Output the (x, y) coordinate of the center of the cell containing the given text.  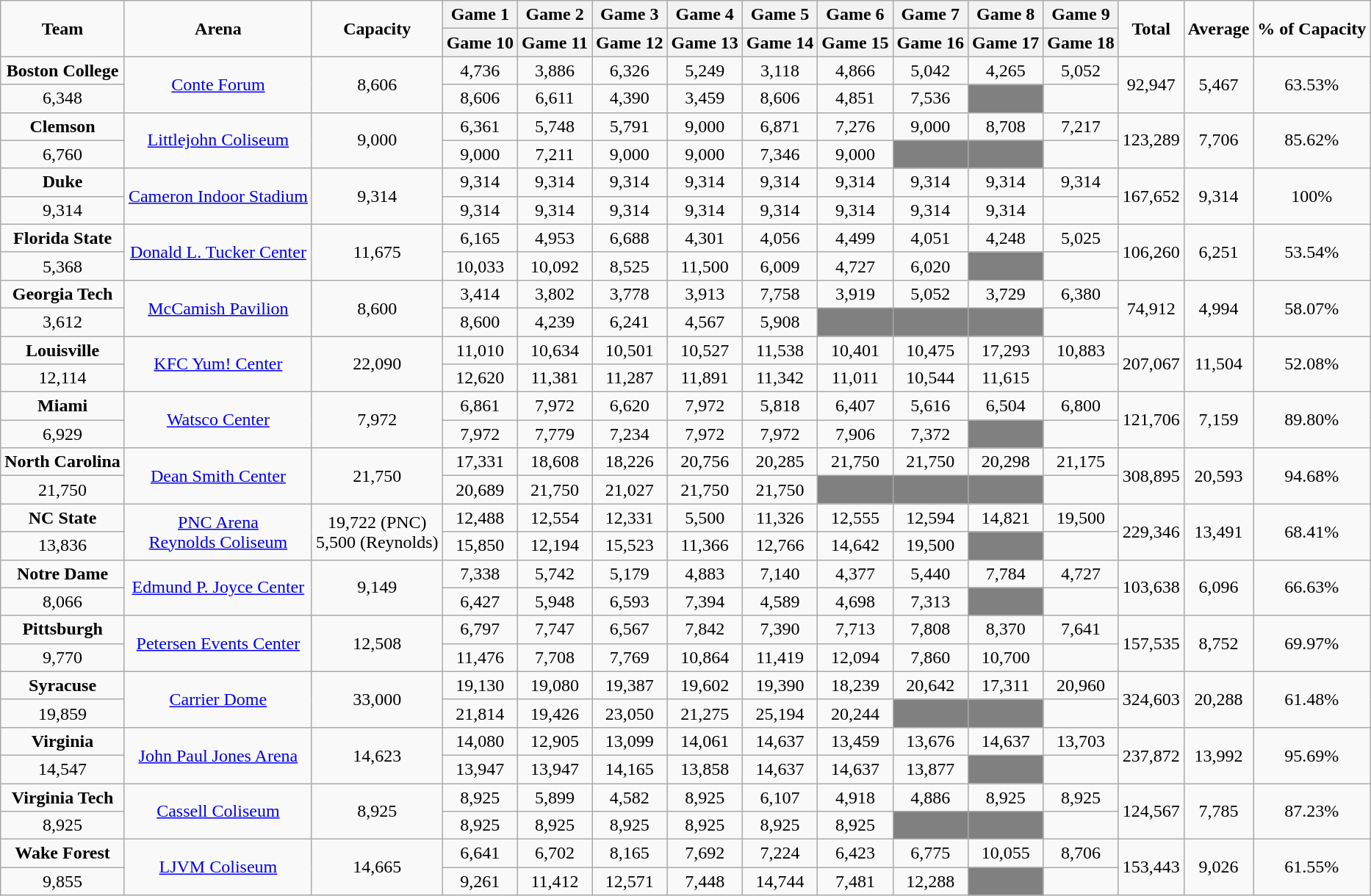
3,729 (1005, 294)
8,752 (1218, 643)
3,118 (780, 71)
Virginia Tech (63, 797)
66.63% (1312, 588)
6,020 (930, 266)
5,948 (555, 601)
7,706 (1218, 140)
7,785 (1218, 811)
13,459 (855, 741)
7,784 (1005, 574)
6,593 (630, 601)
9,855 (63, 881)
Florida State (63, 238)
Game 3 (630, 15)
19,130 (480, 685)
53.54% (1312, 252)
14,061 (705, 741)
19,390 (780, 685)
3,886 (555, 71)
Team (63, 29)
4,886 (930, 797)
19,387 (630, 685)
7,641 (1081, 629)
13,992 (1218, 755)
6,929 (63, 434)
5,042 (930, 71)
6,567 (630, 629)
3,919 (855, 294)
6,611 (555, 98)
85.62% (1312, 140)
12,555 (855, 518)
7,159 (1218, 420)
5,899 (555, 797)
Cassell Coliseum (217, 811)
17,311 (1005, 685)
6,775 (930, 853)
Game 2 (555, 15)
6,427 (480, 601)
11,615 (1005, 378)
Notre Dame (63, 574)
11,538 (780, 350)
7,769 (630, 657)
12,094 (855, 657)
7,234 (630, 434)
13,836 (63, 546)
7,276 (855, 126)
4,994 (1218, 308)
Game 5 (780, 15)
6,241 (630, 322)
95.69% (1312, 755)
89.80% (1312, 420)
Carrier Dome (217, 699)
237,872 (1151, 755)
74,912 (1151, 308)
10,864 (705, 657)
11,891 (705, 378)
11,500 (705, 266)
19,722 (PNC)5,500 (Reynolds) (377, 532)
18,226 (630, 462)
5,440 (930, 574)
10,055 (1005, 853)
4,582 (630, 797)
4,851 (855, 98)
207,067 (1151, 364)
Cameron Indoor Stadium (217, 196)
6,423 (855, 853)
21,275 (705, 713)
7,536 (930, 98)
7,906 (855, 434)
21,175 (1081, 462)
10,700 (1005, 657)
6,380 (1081, 294)
14,665 (377, 867)
10,883 (1081, 350)
6,871 (780, 126)
9,149 (377, 588)
11,010 (480, 350)
5,025 (1081, 238)
10,501 (630, 350)
Game 15 (855, 43)
12,194 (555, 546)
10,033 (480, 266)
7,708 (555, 657)
6,797 (480, 629)
8,706 (1081, 853)
12,288 (930, 881)
17,331 (480, 462)
Watsco Center (217, 420)
8,370 (1005, 629)
4,301 (705, 238)
12,554 (555, 518)
10,544 (930, 378)
15,523 (630, 546)
11,287 (630, 378)
12,571 (630, 881)
7,224 (780, 853)
121,706 (1151, 420)
11,381 (555, 378)
106,260 (1151, 252)
11,419 (780, 657)
6,688 (630, 238)
7,140 (780, 574)
3,612 (63, 322)
11,342 (780, 378)
10,401 (855, 350)
3,913 (705, 294)
6,361 (480, 126)
14,642 (855, 546)
18,608 (555, 462)
Game 18 (1081, 43)
20,960 (1081, 685)
14,165 (630, 769)
123,289 (1151, 140)
11,366 (705, 546)
PNC ArenaReynolds Coliseum (217, 532)
7,747 (555, 629)
Capacity (377, 29)
9,770 (63, 657)
Louisville (63, 350)
Littlejohn Coliseum (217, 140)
4,953 (555, 238)
Conte Forum (217, 84)
23,050 (630, 713)
7,860 (930, 657)
11,412 (555, 881)
Donald L. Tucker Center (217, 252)
12,488 (480, 518)
3,414 (480, 294)
Game 10 (480, 43)
7,211 (555, 154)
Game 1 (480, 15)
6,251 (1218, 252)
63.53% (1312, 84)
17,293 (1005, 350)
87.23% (1312, 811)
7,390 (780, 629)
6,165 (480, 238)
Game 8 (1005, 15)
22,090 (377, 364)
20,642 (930, 685)
6,326 (630, 71)
Syracuse (63, 685)
5,500 (705, 518)
Game 7 (930, 15)
4,736 (480, 71)
McCamish Pavilion (217, 308)
7,217 (1081, 126)
7,713 (855, 629)
6,861 (480, 406)
20,288 (1218, 699)
19,426 (555, 713)
Game 17 (1005, 43)
18,239 (855, 685)
15,850 (480, 546)
20,298 (1005, 462)
9,026 (1218, 867)
100% (1312, 196)
13,491 (1218, 532)
7,758 (780, 294)
8,525 (630, 266)
Duke (63, 182)
7,692 (705, 853)
% of Capacity (1312, 29)
3,802 (555, 294)
124,567 (1151, 811)
153,443 (1151, 867)
20,593 (1218, 476)
North Carolina (63, 462)
4,390 (630, 98)
6,096 (1218, 588)
5,742 (555, 574)
61.55% (1312, 867)
12,905 (555, 741)
10,092 (555, 266)
Game 14 (780, 43)
12,766 (780, 546)
103,638 (1151, 588)
20,756 (705, 462)
5,791 (630, 126)
Game 11 (555, 43)
12,114 (63, 378)
5,748 (555, 126)
Game 9 (1081, 15)
8,708 (1005, 126)
229,346 (1151, 532)
4,589 (780, 601)
12,508 (377, 643)
Boston College (63, 71)
4,056 (780, 238)
69.97% (1312, 643)
6,107 (780, 797)
167,652 (1151, 196)
4,883 (705, 574)
14,821 (1005, 518)
4,265 (1005, 71)
Wake Forest (63, 853)
4,051 (930, 238)
6,800 (1081, 406)
7,779 (555, 434)
11,504 (1218, 364)
NC State (63, 518)
Game 4 (705, 15)
6,620 (630, 406)
12,331 (630, 518)
20,244 (855, 713)
33,000 (377, 699)
12,594 (930, 518)
11,326 (780, 518)
8,165 (630, 853)
13,703 (1081, 741)
6,407 (855, 406)
94.68% (1312, 476)
12,620 (480, 378)
20,689 (480, 490)
Arena (217, 29)
7,346 (780, 154)
7,808 (930, 629)
6,348 (63, 98)
10,527 (705, 350)
4,698 (855, 601)
308,895 (1151, 476)
Pittsburgh (63, 629)
4,918 (855, 797)
9,261 (480, 881)
4,239 (555, 322)
7,394 (705, 601)
324,603 (1151, 699)
13,858 (705, 769)
7,842 (705, 629)
Edmund P. Joyce Center (217, 588)
20,285 (780, 462)
7,372 (930, 434)
13,877 (930, 769)
5,249 (705, 71)
14,080 (480, 741)
21,027 (630, 490)
21,814 (480, 713)
4,248 (1005, 238)
Dean Smith Center (217, 476)
11,476 (480, 657)
4,499 (855, 238)
Game 12 (630, 43)
6,504 (1005, 406)
6,760 (63, 154)
14,623 (377, 755)
68.41% (1312, 532)
6,641 (480, 853)
19,602 (705, 685)
92,947 (1151, 84)
13,099 (630, 741)
Game 6 (855, 15)
5,368 (63, 266)
5,818 (780, 406)
4,567 (705, 322)
7,448 (705, 881)
157,535 (1151, 643)
14,547 (63, 769)
25,194 (780, 713)
61.48% (1312, 699)
10,475 (930, 350)
LJVM Coliseum (217, 867)
5,616 (930, 406)
Clemson (63, 126)
4,866 (855, 71)
Virginia (63, 741)
5,179 (630, 574)
7,338 (480, 574)
5,908 (780, 322)
Total (1151, 29)
Miami (63, 406)
4,377 (855, 574)
19,080 (555, 685)
3,459 (705, 98)
7,481 (855, 881)
7,313 (930, 601)
John Paul Jones Arena (217, 755)
6,009 (780, 266)
Game 16 (930, 43)
5,467 (1218, 84)
13,676 (930, 741)
8,066 (63, 601)
3,778 (630, 294)
52.08% (1312, 364)
11,011 (855, 378)
11,675 (377, 252)
Georgia Tech (63, 294)
6,702 (555, 853)
Petersen Events Center (217, 643)
10,634 (555, 350)
14,744 (780, 881)
KFC Yum! Center (217, 364)
Average (1218, 29)
58.07% (1312, 308)
19,859 (63, 713)
Game 13 (705, 43)
